Capture the cell that displays the provided text and extract its [x, y] central coordinate. 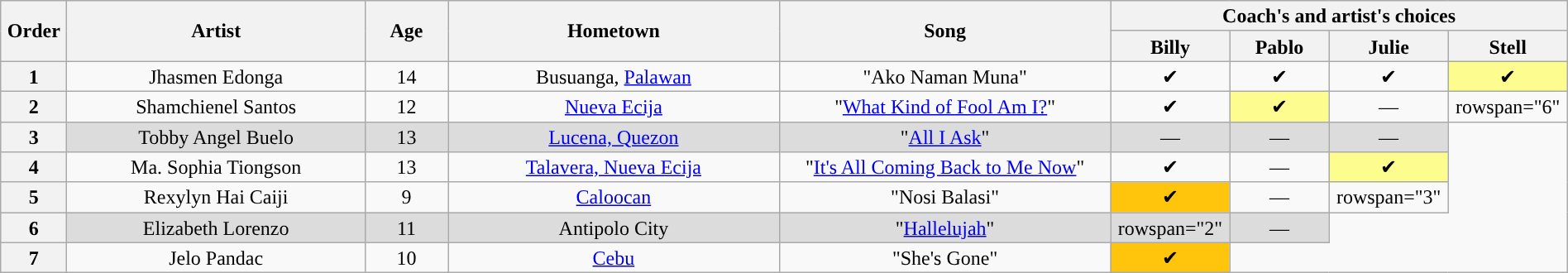
6 [34, 228]
Stell [1508, 46]
Nueva Ecija [614, 106]
12 [406, 106]
"She's Gone" [944, 258]
"Nosi Balasi" [944, 197]
Ma. Sophia Tiongson [217, 167]
3 [34, 137]
"It's All Coming Back to Me Now" [944, 167]
Busuanga, Palawan [614, 76]
Cebu [614, 258]
Shamchienel Santos [217, 106]
Jhasmen Edonga [217, 76]
rowspan="3" [1389, 197]
Tobby Angel Buelo [217, 137]
4 [34, 167]
Age [406, 31]
Song [944, 31]
"Hallelujah" [944, 228]
11 [406, 228]
Pablo [1279, 46]
Talavera, Nueva Ecija [614, 167]
10 [406, 258]
"All I Ask" [944, 137]
2 [34, 106]
rowspan="6" [1508, 106]
Julie [1389, 46]
1 [34, 76]
Caloocan [614, 197]
"Ako Naman Muna" [944, 76]
Order [34, 31]
5 [34, 197]
Coach's and artist's choices [1339, 17]
Lucena, Quezon [614, 137]
14 [406, 76]
"What Kind of Fool Am I?" [944, 106]
9 [406, 197]
Jelo Pandac [217, 258]
7 [34, 258]
Elizabeth Lorenzo [217, 228]
Billy [1170, 46]
Hometown [614, 31]
Antipolo City [614, 228]
Rexylyn Hai Caiji [217, 197]
rowspan="2" [1170, 228]
Artist [217, 31]
